From the cell containing the given text, extract its center point as [X, Y] coordinate. 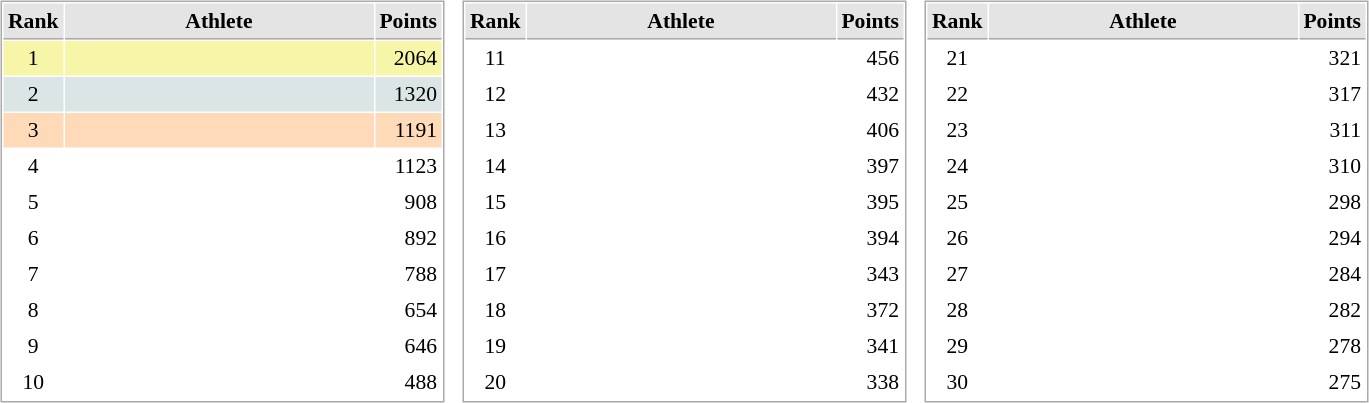
310 [1332, 166]
1320 [408, 94]
317 [1332, 94]
294 [1332, 238]
25 [958, 202]
372 [870, 310]
28 [958, 310]
282 [1332, 310]
21 [958, 58]
275 [1332, 382]
13 [496, 130]
8 [34, 310]
4 [34, 166]
12 [496, 94]
26 [958, 238]
10 [34, 382]
30 [958, 382]
343 [870, 274]
20 [496, 382]
29 [958, 346]
406 [870, 130]
19 [496, 346]
1191 [408, 130]
338 [870, 382]
6 [34, 238]
284 [1332, 274]
5 [34, 202]
298 [1332, 202]
278 [1332, 346]
395 [870, 202]
16 [496, 238]
1123 [408, 166]
892 [408, 238]
654 [408, 310]
24 [958, 166]
397 [870, 166]
23 [958, 130]
488 [408, 382]
394 [870, 238]
22 [958, 94]
1 [34, 58]
9 [34, 346]
2064 [408, 58]
17 [496, 274]
341 [870, 346]
321 [1332, 58]
311 [1332, 130]
18 [496, 310]
908 [408, 202]
2 [34, 94]
3 [34, 130]
7 [34, 274]
432 [870, 94]
14 [496, 166]
456 [870, 58]
11 [496, 58]
646 [408, 346]
788 [408, 274]
27 [958, 274]
15 [496, 202]
